From the cell containing the given text, extract its center point as [x, y] coordinate. 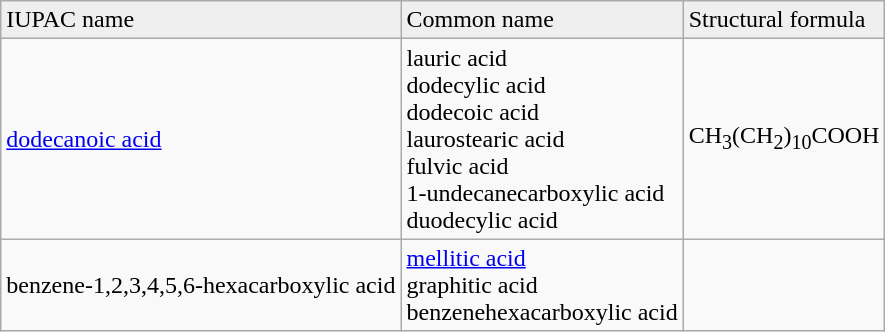
Common name [542, 20]
mellitic acidgraphitic acidbenzenehexacarboxylic acid [542, 285]
lauric aciddodecylic aciddodecoic acidlaurostearic acidfulvic acid1-undecanecarboxylic acidduodecylic acid [542, 139]
CH3(CH2)10COOH [784, 139]
IUPAC name [201, 20]
dodecanoic acid [201, 139]
benzene-1,2,3,4,5,6-hexacarboxylic acid [201, 285]
Structural formula [784, 20]
